Capture the cell that displays the provided text and extract its (x, y) central coordinate. 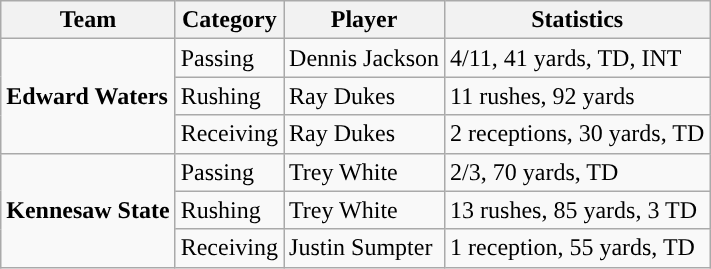
Player (364, 20)
2 receptions, 30 yards, TD (578, 134)
Dennis Jackson (364, 58)
Kennesaw State (88, 210)
13 rushes, 85 yards, 3 TD (578, 210)
11 rushes, 92 yards (578, 96)
4/11, 41 yards, TD, INT (578, 58)
Category (229, 20)
2/3, 70 yards, TD (578, 172)
Team (88, 20)
Statistics (578, 20)
1 reception, 55 yards, TD (578, 248)
Justin Sumpter (364, 248)
Edward Waters (88, 96)
